Pinpoint the cell where the given text exists, returning its [x, y] midpoint coordinate. 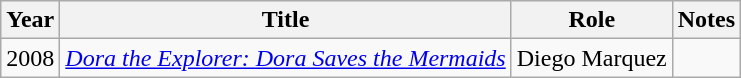
Dora the Explorer: Dora Saves the Mermaids [286, 58]
2008 [30, 58]
Title [286, 20]
Diego Marquez [592, 58]
Year [30, 20]
Role [592, 20]
Notes [706, 20]
